Identify which cell holds the provided text, then report its (x, y) central coordinate. 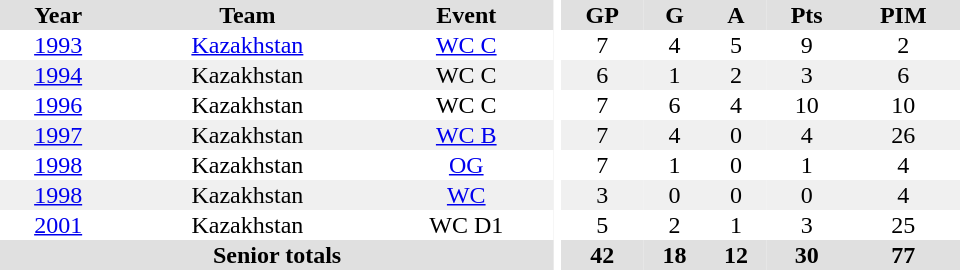
A (736, 15)
Year (58, 15)
WC B (466, 135)
18 (675, 255)
2001 (58, 225)
1994 (58, 75)
Event (466, 15)
77 (904, 255)
WC D1 (466, 225)
GP (602, 15)
26 (904, 135)
G (675, 15)
30 (807, 255)
1993 (58, 45)
1996 (58, 105)
25 (904, 225)
42 (602, 255)
PIM (904, 15)
Senior totals (277, 255)
12 (736, 255)
WC (466, 195)
9 (807, 45)
Team (247, 15)
Pts (807, 15)
OG (466, 165)
1997 (58, 135)
